From the cell containing the given text, extract its center point as [X, Y] coordinate. 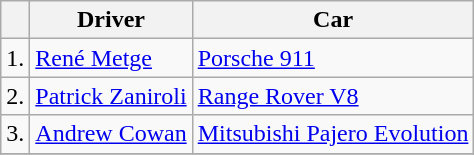
1. [16, 58]
Mitsubishi Pajero Evolution [333, 134]
Andrew Cowan [111, 134]
René Metge [111, 58]
Porsche 911 [333, 58]
Patrick Zaniroli [111, 96]
Car [333, 20]
Driver [111, 20]
3. [16, 134]
Range Rover V8 [333, 96]
2. [16, 96]
